Pinpoint the cell where the given text exists, returning its (X, Y) midpoint coordinate. 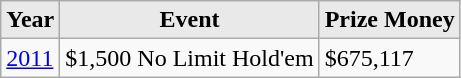
$1,500 No Limit Hold'em (190, 58)
Event (190, 20)
Prize Money (390, 20)
2011 (30, 58)
Year (30, 20)
$675,117 (390, 58)
